Scan for the cell matching the given text and deliver its (X, Y) coordinate at center. 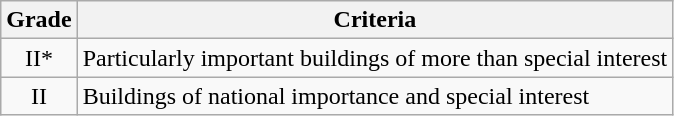
Buildings of national importance and special interest (375, 96)
Grade (39, 20)
II (39, 96)
Particularly important buildings of more than special interest (375, 58)
Criteria (375, 20)
II* (39, 58)
